Search for the cell housing the specified text and yield its [x, y] center coordinate. 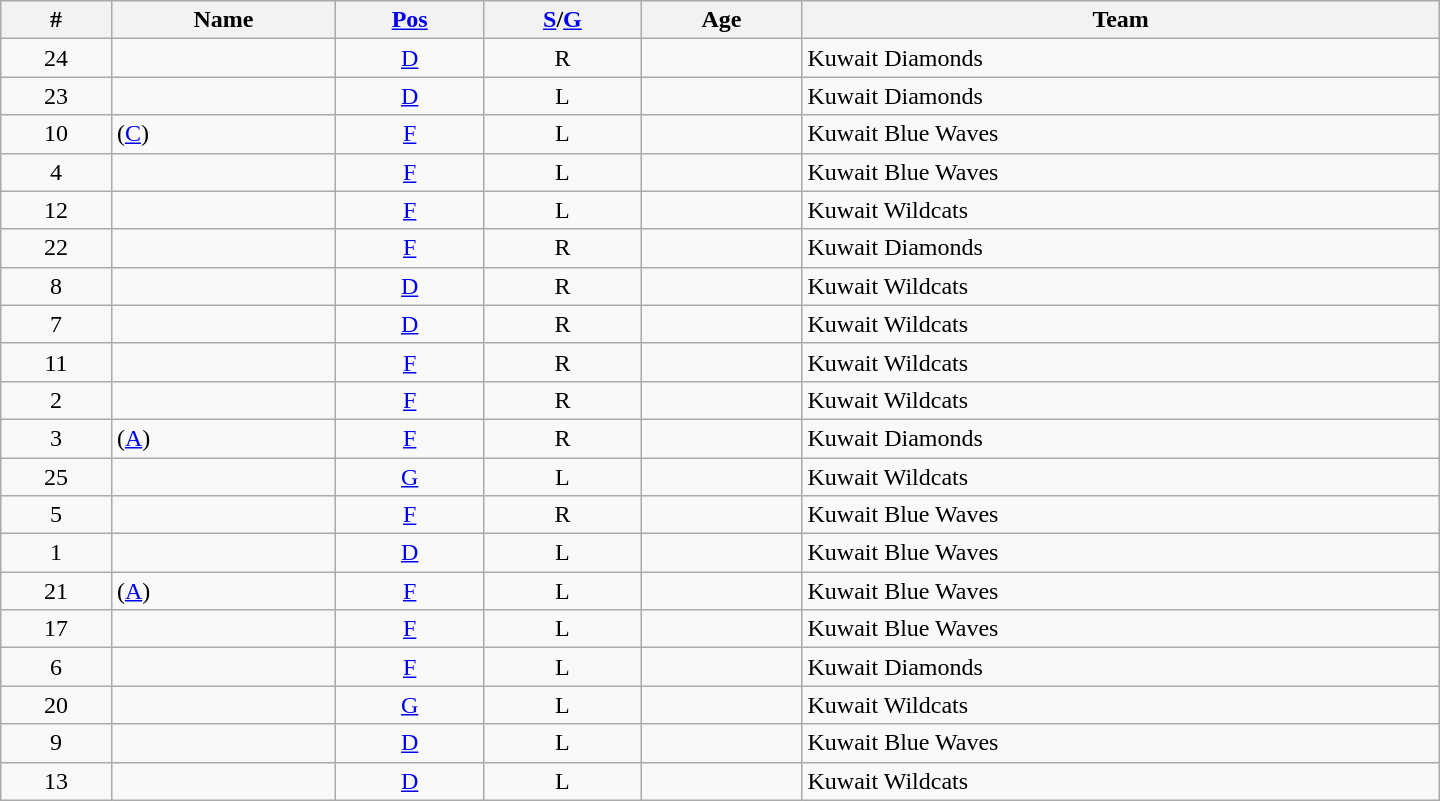
21 [56, 591]
# [56, 20]
Team [1120, 20]
22 [56, 248]
12 [56, 210]
11 [56, 362]
Name [223, 20]
S/G [562, 20]
23 [56, 96]
8 [56, 286]
(C) [223, 134]
6 [56, 667]
10 [56, 134]
17 [56, 629]
24 [56, 58]
25 [56, 477]
Pos [409, 20]
13 [56, 781]
Age [722, 20]
20 [56, 705]
5 [56, 515]
2 [56, 400]
9 [56, 743]
3 [56, 438]
7 [56, 324]
1 [56, 553]
4 [56, 172]
